Find where the given text appears and provide that cell's center as [x, y] coordinate. 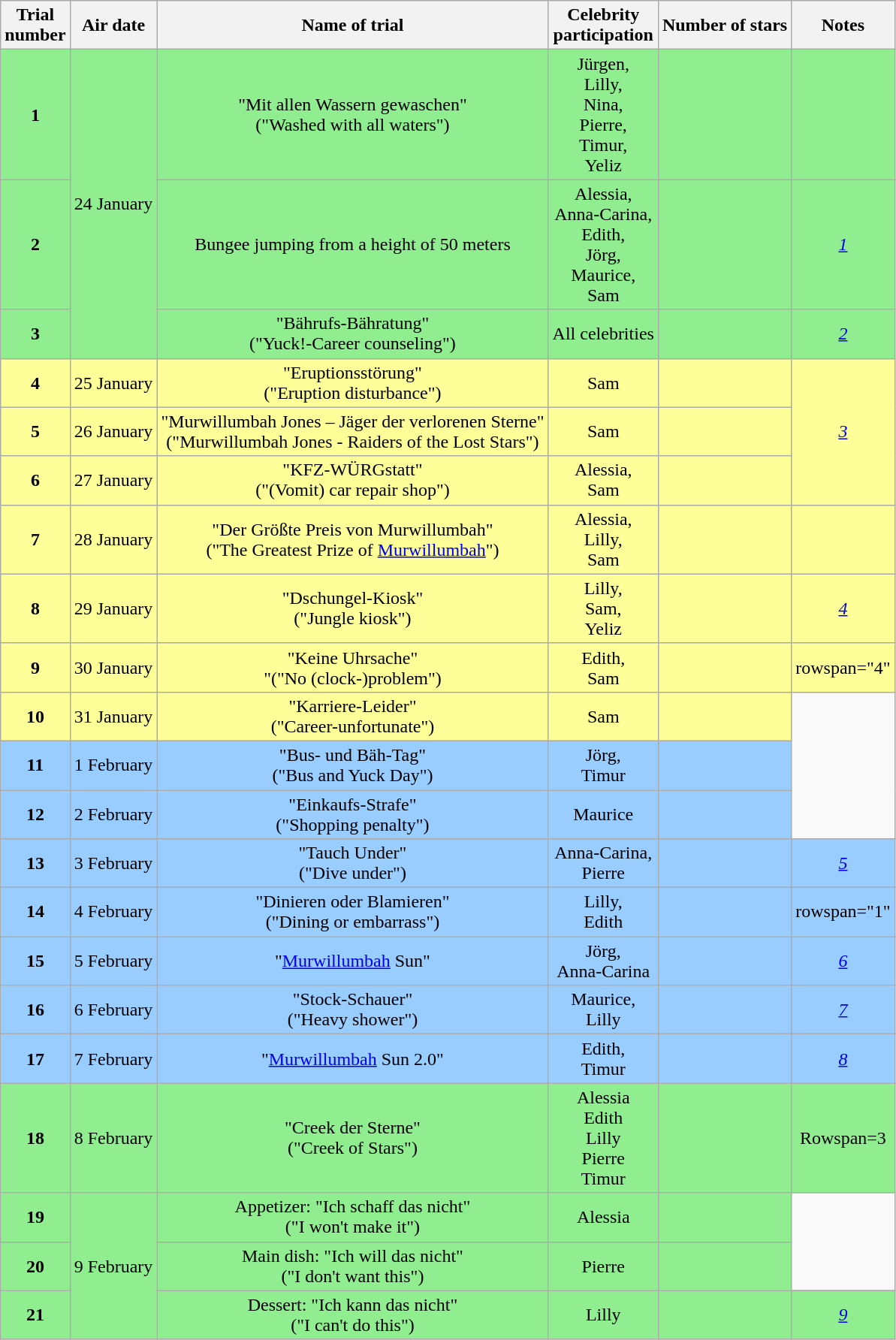
Trialnumber [35, 26]
10 [35, 717]
30 January [113, 667]
"Keine Uhrsache""("No (clock-)problem") [353, 667]
Alessia,Sam [603, 481]
Dessert: "Ich kann das nicht"("I can't do this") [353, 1314]
21 [35, 1314]
Anna-Carina,Pierre [603, 864]
25 January [113, 383]
"Karriere-Leider"("Career-unfortunate") [353, 717]
4 February [113, 912]
Bungee jumping from a height of 50 meters [353, 245]
5 February [113, 961]
Celebrityparticipation [603, 26]
Jürgen,Lilly,Nina,Pierre,Timur,Yeliz [603, 114]
17 [35, 1059]
Jörg,Timur [603, 765]
27 January [113, 481]
"Murwillumbah Sun 2.0" [353, 1059]
Alessia [603, 1217]
24 January [113, 204]
"Dschungel-Kiosk"("Jungle kiosk") [353, 608]
"Bus- und Bäh-Tag"("Bus and Yuck Day") [353, 765]
Lilly,Sam,Yeliz [603, 608]
"Bährufs-Bähratung"("Yuck!-Career counseling") [353, 333]
13 [35, 864]
11 [35, 765]
Edith,Sam [603, 667]
Lilly,Edith [603, 912]
7 February [113, 1059]
rowspan="1" [843, 912]
"KFZ-WÜRGstatt"("(Vomit) car repair shop") [353, 481]
Number of stars [724, 26]
Appetizer: "Ich schaff das nicht"("I won't make it") [353, 1217]
"Der Größte Preis von Murwillumbah"("The Greatest Prize of Murwillumbah") [353, 539]
Edith,Timur [603, 1059]
"Murwillumbah Sun" [353, 961]
19 [35, 1217]
15 [35, 961]
12 [35, 814]
8 February [113, 1138]
1 February [113, 765]
"Mit allen Wassern gewaschen"("Washed with all waters") [353, 114]
rowspan="4" [843, 667]
Jörg,Anna-Carina [603, 961]
Alessia,Lilly,Sam [603, 539]
Notes [843, 26]
"Stock-Schauer"("Heavy shower") [353, 1010]
AlessiaEdithLillyPierreTimur [603, 1138]
9 February [113, 1266]
"Murwillumbah Jones – Jäger der verlorenen Sterne"("Murwillumbah Jones - Raiders of the Lost Stars") [353, 431]
Maurice,Lilly [603, 1010]
All celebrities [603, 333]
2 February [113, 814]
18 [35, 1138]
"Tauch Under"("Dive under") [353, 864]
Pierre [603, 1266]
6 February [113, 1010]
3 February [113, 864]
26 January [113, 431]
"Dinieren oder Blamieren"("Dining or embarrass") [353, 912]
29 January [113, 608]
Lilly [603, 1314]
16 [35, 1010]
Name of trial [353, 26]
"Einkaufs-Strafe"("Shopping penalty") [353, 814]
Alessia,Anna-Carina,Edith,Jörg,Maurice,Sam [603, 245]
"Eruptionsstörung"("Eruption disturbance") [353, 383]
20 [35, 1266]
Rowspan=3 [843, 1138]
Air date [113, 26]
Maurice [603, 814]
Main dish: "Ich will das nicht"("I don't want this") [353, 1266]
28 January [113, 539]
"Creek der Sterne"("Creek of Stars") [353, 1138]
14 [35, 912]
31 January [113, 717]
